Locate the cell with the specified text and output its [x, y] center coordinate. 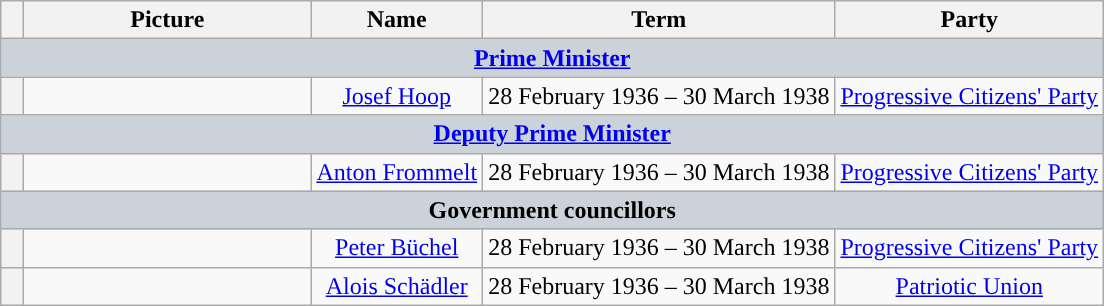
Prime Minister [552, 58]
Patriotic Union [970, 286]
Party [970, 20]
Alois Schädler [397, 286]
Anton Frommelt [397, 172]
Peter Büchel [397, 248]
Picture [168, 20]
Name [397, 20]
Deputy Prime Minister [552, 134]
Term [659, 20]
Josef Hoop [397, 96]
Government councillors [552, 210]
